For the text-containing cell, return its midpoint in [X, Y] coordinate format. 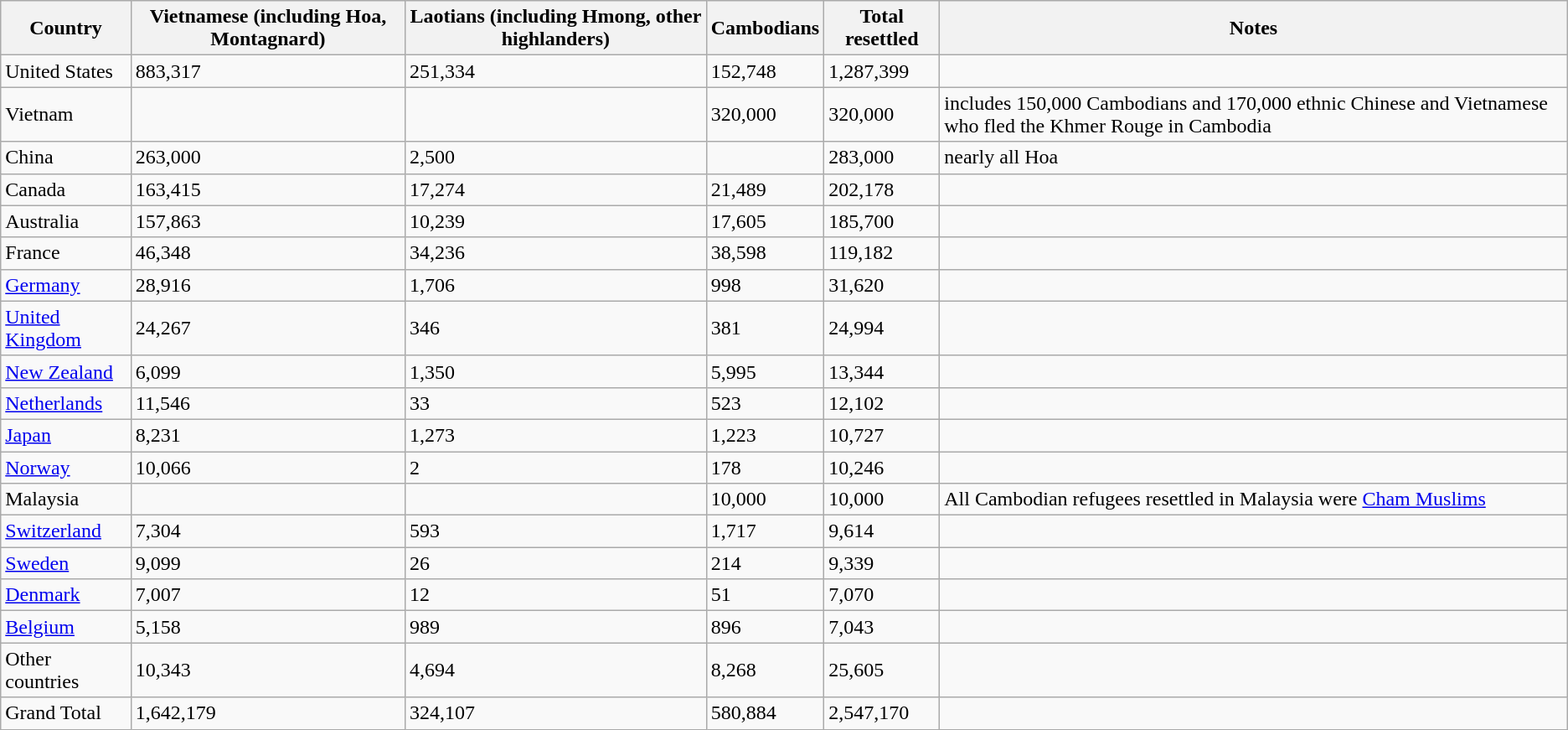
989 [556, 627]
896 [765, 627]
883,317 [268, 71]
119,182 [882, 253]
Belgium [66, 627]
Vietnamese (including Hoa, Montagnard) [268, 28]
8,231 [268, 435]
2,500 [556, 158]
Switzerland [66, 531]
214 [765, 563]
1,287,399 [882, 71]
346 [556, 329]
5,158 [268, 627]
Grand Total [66, 713]
12 [556, 595]
46,348 [268, 253]
251,334 [556, 71]
China [66, 158]
17,605 [765, 221]
324,107 [556, 713]
2,547,170 [882, 713]
157,863 [268, 221]
Germany [66, 285]
All Cambodian refugees resettled in Malaysia were Cham Muslims [1254, 500]
9,339 [882, 563]
6,099 [268, 371]
France [66, 253]
Japan [66, 435]
28,916 [268, 285]
17,274 [556, 189]
5,995 [765, 371]
United States [66, 71]
381 [765, 329]
593 [556, 531]
1,273 [556, 435]
Canada [66, 189]
998 [765, 285]
34,236 [556, 253]
nearly all Hoa [1254, 158]
38,598 [765, 253]
12,102 [882, 403]
Total resettled [882, 28]
New Zealand [66, 371]
26 [556, 563]
Malaysia [66, 500]
4,694 [556, 670]
1,350 [556, 371]
10,066 [268, 467]
7,070 [882, 595]
283,000 [882, 158]
Sweden [66, 563]
Denmark [66, 595]
2 [556, 467]
11,546 [268, 403]
1,223 [765, 435]
Country [66, 28]
7,007 [268, 595]
9,614 [882, 531]
24,267 [268, 329]
Netherlands [66, 403]
152,748 [765, 71]
United Kingdom [66, 329]
1,706 [556, 285]
Laotians (including Hmong, other highlanders) [556, 28]
24,994 [882, 329]
10,343 [268, 670]
1,642,179 [268, 713]
1,717 [765, 531]
33 [556, 403]
51 [765, 595]
Australia [66, 221]
178 [765, 467]
Notes [1254, 28]
9,099 [268, 563]
523 [765, 403]
13,344 [882, 371]
10,246 [882, 467]
7,304 [268, 531]
263,000 [268, 158]
580,884 [765, 713]
Other countries [66, 670]
25,605 [882, 670]
includes 150,000 Cambodians and 170,000 ethnic Chinese and Vietnamese who fled the Khmer Rouge in Cambodia [1254, 114]
185,700 [882, 221]
21,489 [765, 189]
163,415 [268, 189]
8,268 [765, 670]
10,239 [556, 221]
31,620 [882, 285]
7,043 [882, 627]
Norway [66, 467]
202,178 [882, 189]
10,727 [882, 435]
Cambodians [765, 28]
Vietnam [66, 114]
